Return [X, Y] of the center of cell containing provided text 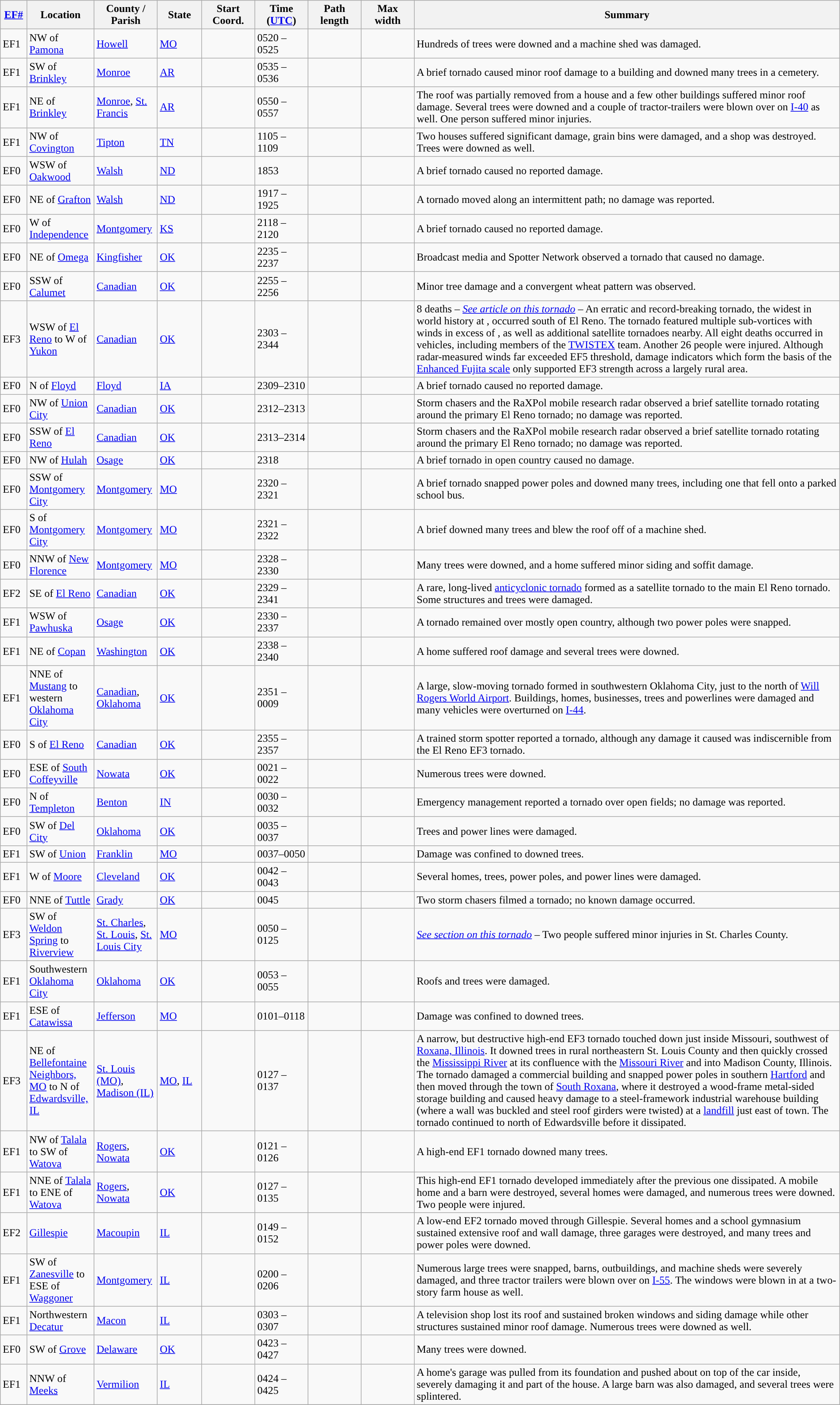
0021 – 0022 [281, 774]
Hundreds of trees were downed and a machine shed was damaged. [627, 43]
NE of Brinkley [61, 107]
1917 – 1925 [281, 199]
SW of Brinkley [61, 73]
0121 – 0126 [281, 1152]
Kingfisher [126, 257]
2320 – 2321 [281, 489]
0050 – 0125 [281, 935]
Minor tree damage and a convergent wheat pattern was observed. [627, 286]
NE of Grafton [61, 199]
Vermilion [126, 1384]
St. Louis (MO), Madison (IL) [126, 1081]
0101–0118 [281, 1016]
A brief tornado in open country caused no damage. [627, 460]
A trained storm spotter reported a tornado, although any damage it caused was indiscernible from the El Reno EF3 tornado. [627, 744]
SW of Weldon Spring to Riverview [61, 935]
SE of El Reno [61, 594]
0053 – 0055 [281, 981]
Monroe, St. Francis [126, 107]
0520 – 0525 [281, 43]
1105 – 1109 [281, 142]
Broadcast media and Spotter Network observed a tornado that caused no damage. [627, 257]
IA [179, 385]
NW of Talala to SW of Watova [61, 1152]
2235 – 2237 [281, 257]
A brief tornado caused minor roof damage to a building and downed many trees in a cemetery. [627, 73]
NE of Copan [61, 651]
1853 [281, 171]
A rare, long-lived anticyclonic tornado formed as a satellite tornado to the main El Reno tornado. Some structures and trees were damaged. [627, 594]
EF# [14, 15]
Roofs and trees were damaged. [627, 981]
SW of Zanesville to ESE of Waggoner [61, 1280]
NW of Union City [61, 409]
Path length [334, 15]
0200 – 0206 [281, 1280]
0127 – 0137 [281, 1081]
W of Moore [61, 876]
0423 – 0427 [281, 1350]
Gillespie [61, 1233]
2355 – 2357 [281, 744]
ESE of Catawissa [61, 1016]
NNE of Talala to ENE of Watova [61, 1192]
2309–2310 [281, 385]
W of Independence [61, 229]
2321 – 2322 [281, 530]
0045 [281, 900]
NNW of Meeks [61, 1384]
WSW of Oakwood [61, 171]
Nowata [126, 774]
Start Coord. [228, 15]
St. Charles, St. Louis, St. Louis City [126, 935]
A brief tornado snapped power poles and downed many trees, including one that fell onto a parked school bus. [627, 489]
SSW of Montgomery City [61, 489]
SW of Del City [61, 831]
ESE of South Coffeyville [61, 774]
A tornado moved along an intermittent path; no damage was reported. [627, 199]
2330 – 2337 [281, 622]
2303 – 2344 [281, 339]
NNW of New Florence [61, 564]
NW of Covington [61, 142]
NNE of Tuttle [61, 900]
Cleveland [126, 876]
Summary [627, 15]
2118 – 2120 [281, 229]
Southwestern Oklahoma City [61, 981]
0535 – 0536 [281, 73]
N of Templeton [61, 802]
IN [179, 802]
SSW of Calumet [61, 286]
2255 – 2256 [281, 286]
SW of Grove [61, 1350]
Benton [126, 802]
2328 – 2330 [281, 564]
2338 – 2340 [281, 651]
2312–2313 [281, 409]
0149 – 0152 [281, 1233]
TN [179, 142]
2318 [281, 460]
SSW of El Reno [61, 438]
Max width [388, 15]
A home suffered roof damage and several trees were downed. [627, 651]
Several homes, trees, power poles, and power lines were damaged. [627, 876]
Trees and power lines were damaged. [627, 831]
Franklin [126, 854]
Numerous trees were downed. [627, 774]
A brief downed many trees and blew the roof off of a machine shed. [627, 530]
N of Floyd [61, 385]
0303 – 0307 [281, 1320]
Jefferson [126, 1016]
NE of Omega [61, 257]
Macoupin [126, 1233]
NW of Pamona [61, 43]
County / Parish [126, 15]
2351 – 0009 [281, 698]
State [179, 15]
0550 – 0557 [281, 107]
Canadian, Oklahoma [126, 698]
2313–2314 [281, 438]
Two storm chasers filmed a tornado; no known damage occurred. [627, 900]
MO, IL [179, 1081]
Macon [126, 1320]
Tipton [126, 142]
NNE of Mustang to western Oklahoma City [61, 698]
0042 – 0043 [281, 876]
WSW of Pawhuska [61, 622]
Delaware [126, 1350]
A tornado remained over mostly open country, although two power poles were snapped. [627, 622]
Many trees were downed. [627, 1350]
Time (UTC) [281, 15]
0035 – 0037 [281, 831]
See section on this tornado – Two people suffered minor injuries in St. Charles County. [627, 935]
S of Montgomery City [61, 530]
Location [61, 15]
NE of Bellefontaine Neighbors, MO to N of Edwardsville, IL [61, 1081]
NW of Hulah [61, 460]
S of El Reno [61, 744]
Floyd [126, 385]
Howell [126, 43]
Two houses suffered significant damage, grain bins were damaged, and a shop was destroyed. Trees were downed as well. [627, 142]
KS [179, 229]
Northwestern Decatur [61, 1320]
Grady [126, 900]
0037–0050 [281, 854]
0424 – 0425 [281, 1384]
Many trees were downed, and a home suffered minor siding and soffit damage. [627, 564]
0127 – 0135 [281, 1192]
A high-end EF1 tornado downed many trees. [627, 1152]
WSW of El Reno to W of Yukon [61, 339]
Washington [126, 651]
Monroe [126, 73]
2329 – 2341 [281, 594]
0030 – 0032 [281, 802]
Emergency management reported a tornado over open fields; no damage was reported. [627, 802]
SW of Union [61, 854]
